Output the [x, y] coordinate of the center of the cell containing the given text.  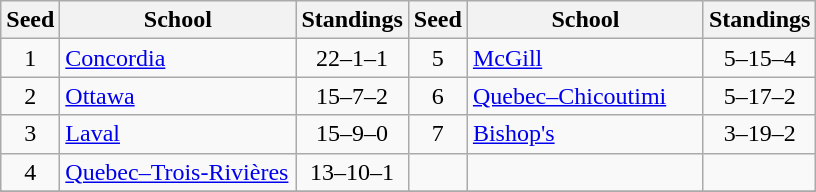
15–7–2 [352, 96]
3–19–2 [759, 134]
Quebec–Chicoutimi [585, 96]
5–15–4 [759, 58]
McGill [585, 58]
6 [438, 96]
13–10–1 [352, 172]
4 [30, 172]
3 [30, 134]
1 [30, 58]
Concordia [178, 58]
5 [438, 58]
Quebec–Trois-Rivières [178, 172]
Bishop's [585, 134]
Laval [178, 134]
22–1–1 [352, 58]
15–9–0 [352, 134]
7 [438, 134]
5–17–2 [759, 96]
2 [30, 96]
Ottawa [178, 96]
